Capture the cell that displays the provided text and extract its [x, y] central coordinate. 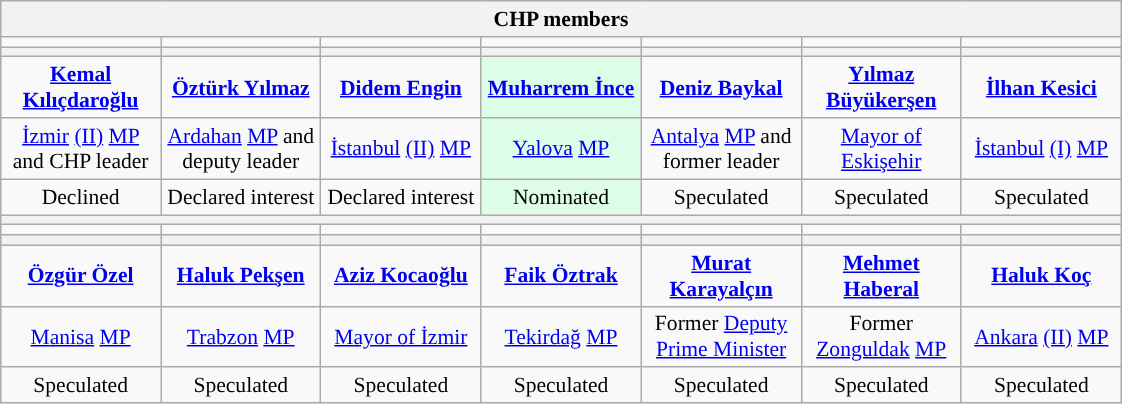
Yalova MP [561, 148]
Ankara (II) MP [1041, 336]
Öztürk Yılmaz [241, 88]
Mehmet Haberal [881, 276]
Murat Karayalçın [721, 276]
Nominated [561, 197]
Ardahan MP and deputy leader [241, 148]
Mayor of Eskişehir [881, 148]
Former Zonguldak MP [881, 336]
Muharrem İnce [561, 88]
CHP members [562, 19]
Aziz Kocaoğlu [401, 276]
Faik Öztrak [561, 276]
İlhan Kesici [1041, 88]
Declined [81, 197]
Deniz Baykal [721, 88]
Antalya MP and former leader [721, 148]
Mayor of İzmir [401, 336]
Yılmaz Büyükerşen [881, 88]
Former Deputy Prime Minister [721, 336]
İstanbul (II) MP [401, 148]
Manisa MP [81, 336]
Haluk Koç [1041, 276]
İzmir (II) MP and CHP leader [81, 148]
İstanbul (I) MP [1041, 148]
Didem Engin [401, 88]
Tekirdağ MP [561, 336]
Kemal Kılıçdaroğlu [81, 88]
Trabzon MP [241, 336]
Özgür Özel [81, 276]
Haluk Pekşen [241, 276]
